Determine the [X, Y] coordinate at the center of the cell enclosing the given text.  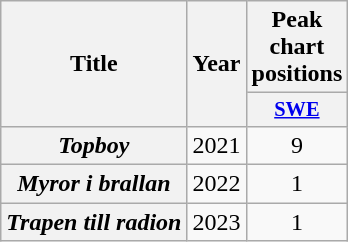
2021 [216, 145]
9 [297, 145]
2023 [216, 222]
2022 [216, 184]
Peak chart positions [297, 47]
Year [216, 64]
Title [94, 64]
Myror i brallan [94, 184]
Topboy [94, 145]
SWE [297, 110]
Trapen till radion [94, 222]
